For the text-containing cell, return its midpoint in (X, Y) coordinate format. 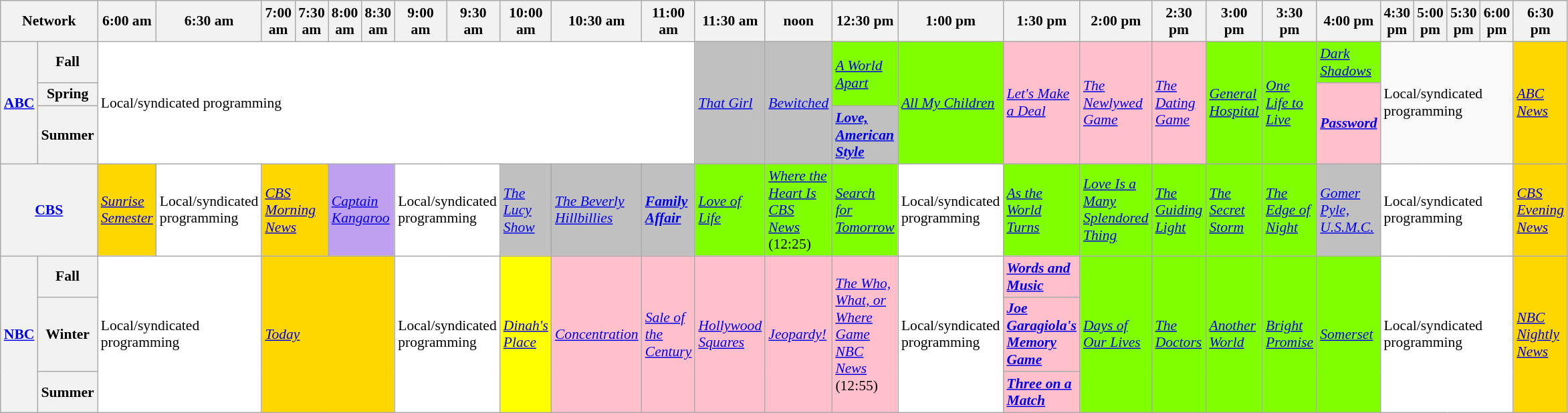
6:00 pm (1497, 21)
Words and Music (1041, 277)
The Lucy Show (526, 211)
11:30 am (730, 21)
11:00 am (669, 21)
Winter (67, 334)
ABC News (1541, 103)
The Secret Storm (1234, 211)
Spring (67, 94)
Another World (1234, 334)
8:00 am (345, 21)
ABC (19, 103)
A World Apart (865, 74)
Bewitched (798, 103)
2:00 pm (1116, 21)
That Girl (730, 103)
Love of Life (730, 211)
7:30 am (312, 21)
Sunrise Semester (127, 211)
Sale of the Century (669, 334)
Dark Shadows (1348, 61)
2:30 pm (1180, 21)
Bright Promise (1289, 334)
The Doctors (1180, 334)
7:00 am (278, 21)
4:30 pm (1397, 21)
Three on a Match (1041, 393)
As the World Turns (1041, 211)
The Edge of Night (1289, 211)
Gomer Pyle, U.S.M.C. (1348, 211)
The Beverly Hillbillies (596, 211)
The Newlywed Game (1116, 103)
Search for Tomorrow (865, 211)
Love Is a Many Splendored Thing (1116, 211)
Somerset (1348, 334)
6:30 pm (1541, 21)
9:30 am (473, 21)
12:30 pm (865, 21)
3:00 pm (1234, 21)
5:00 pm (1430, 21)
1:00 pm (951, 21)
CBS (49, 211)
Family Affair (669, 211)
Network (49, 21)
Where the Heart IsCBS News (12:25) (798, 211)
NBC Nightly News (1541, 334)
CBS Morning News (294, 211)
Dinah's Place (526, 334)
Password (1348, 123)
6:30 am (209, 21)
Hollywood Squares (730, 334)
Days of Our Lives (1116, 334)
All My Children (951, 103)
General Hospital (1234, 103)
Joe Garagiola's Memory Game (1041, 334)
One Life to Live (1289, 103)
The Who, What, or Where GameNBC News (12:55) (865, 334)
3:30 pm (1289, 21)
5:30 pm (1464, 21)
Let's Make a Deal (1041, 103)
NBC (19, 334)
10:30 am (596, 21)
1:30 pm (1041, 21)
noon (798, 21)
Concentration (596, 334)
Jeopardy! (798, 334)
9:00 am (421, 21)
The Guiding Light (1180, 211)
Captain Kangaroo (361, 211)
4:00 pm (1348, 21)
CBS Evening News (1541, 211)
The Dating Game (1180, 103)
8:30 am (378, 21)
6:00 am (127, 21)
Today (328, 334)
Love, American Style (865, 135)
10:00 am (526, 21)
